Find where the given text appears and provide that cell's center as [x, y] coordinate. 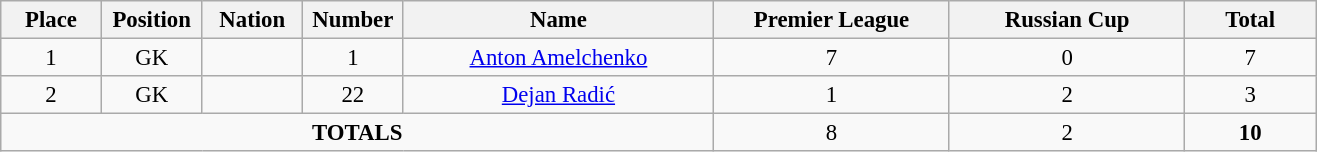
0 [1067, 58]
TOTALS [358, 133]
Russian Cup [1067, 20]
Nation [252, 20]
10 [1250, 133]
Position [152, 20]
Name [558, 20]
Place [52, 20]
Anton Amelchenko [558, 58]
22 [354, 95]
Number [354, 20]
Dejan Radić [558, 95]
Total [1250, 20]
3 [1250, 95]
8 [832, 133]
Premier League [832, 20]
